For the text-containing cell, return its midpoint in [x, y] coordinate format. 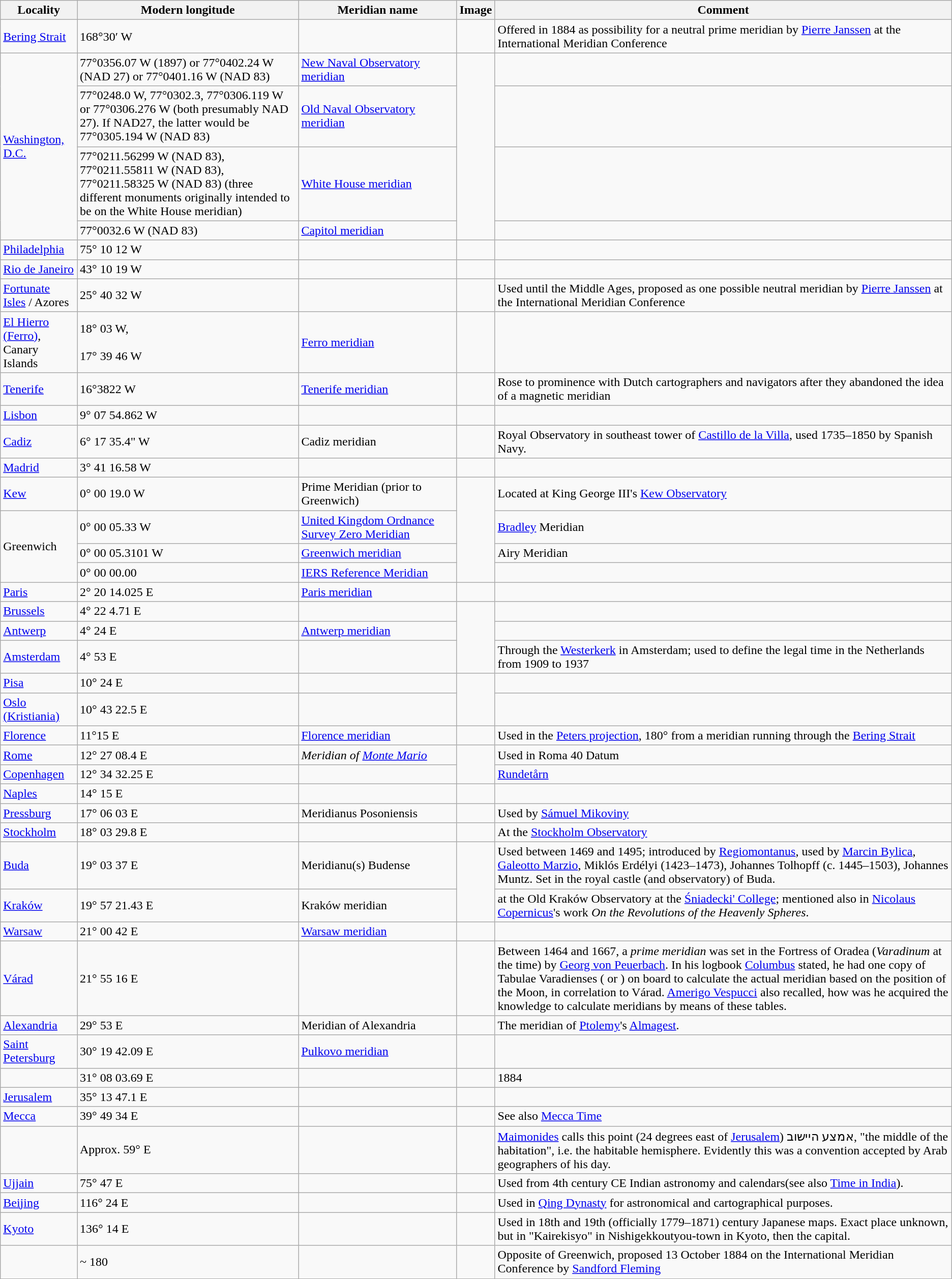
At the Stockholm Observatory [723, 832]
Saint Petersburg [39, 1052]
12° 27 08.4 E [188, 755]
Amsterdam [39, 657]
Used from 4th century CE Indian astronomy and calendars(see also Time in India). [723, 1183]
19° 57 21.43 E [188, 905]
Ujjain [39, 1183]
Paris meridian [377, 592]
43° 10 19 W [188, 269]
Cadiz [39, 441]
Pulkovo meridian [377, 1052]
77°0248.0 W, 77°0302.3, 77°0306.119 W or 77°0306.276 W (both presumably NAD 27). If NAD27, the latter would be 77°0305.194 W (NAD 83) [188, 116]
2° 20 14.025 E [188, 592]
Cadiz meridian [377, 441]
Pisa [39, 683]
Located at King George III's Kew Observatory [723, 494]
Comment [723, 10]
Greenwich meridian [377, 553]
Used in Roma 40 Datum [723, 755]
Used until the Middle Ages, proposed as one possible neutral meridian by Pierre Janssen at the International Meridian Conference [723, 295]
Rose to prominence with Dutch cartographers and navigators after they abandoned the idea of a magnetic meridian [723, 389]
Meridianu(s) Budense [377, 866]
Image [476, 10]
See also Mecca Time [723, 1116]
Rundetårn [723, 774]
Meridian of Monte Mario [377, 755]
39° 49 34 E [188, 1116]
Meridian name [377, 10]
Florence meridian [377, 735]
Beijing [39, 1203]
1884 [723, 1078]
Brussels [39, 611]
Paris [39, 592]
21° 55 16 E [188, 978]
Airy Meridian [723, 553]
~ 180 [188, 1262]
Rio de Janeiro [39, 269]
35° 13 47.1 E [188, 1097]
Warsaw meridian [377, 932]
25° 40 32 W [188, 295]
Through the Westerkerk in Amsterdam; used to define the legal time in the Netherlands from 1909 to 1937 [723, 657]
Old Naval Observatory meridian [377, 116]
Pressburg [39, 813]
9° 07 54.862 W [188, 415]
Greenwich [39, 546]
12° 34 32.25 E [188, 774]
0° 00 05.3101 W [188, 553]
White House meridian [377, 184]
116° 24 E [188, 1203]
Warsaw [39, 932]
18° 03 W, 17° 39 46 W [188, 342]
New Naval Observatory meridian [377, 69]
75° 47 E [188, 1183]
75° 10 12 W [188, 250]
11°15 E [188, 735]
10° 24 E [188, 683]
Offered in 1884 as possibility for a neutral prime meridian by Pierre Janssen at the International Meridian Conference [723, 37]
Rome [39, 755]
Antwerp meridian [377, 631]
United Kingdom Ordnance Survey Zero Meridian [377, 527]
Bradley Meridian [723, 527]
Kew [39, 494]
Naples [39, 793]
168°30′ W [188, 37]
136° 14 E [188, 1229]
Kraków meridian [377, 905]
Opposite of Greenwich, proposed 13 October 1884 on the International Meridian Conference by Sandford Fleming [723, 1262]
Used by Sámuel Mikoviny [723, 813]
Madrid [39, 468]
31° 08 03.69 E [188, 1078]
Kraków [39, 905]
Mecca [39, 1116]
Washington, D.C. [39, 146]
Lisbon [39, 415]
77°0032.6 W (NAD 83) [188, 230]
16°3822 W [188, 389]
Várad [39, 978]
Capitol meridian [377, 230]
Antwerp [39, 631]
Bering Strait [39, 37]
19° 03 37 E [188, 866]
Modern longitude [188, 10]
Meridian of Alexandria [377, 1025]
El Hierro (Ferro), Canary Islands [39, 342]
17° 06 03 E [188, 813]
4° 22 4.71 E [188, 611]
at the Old Kraków Observatory at the Śniadecki' College; mentioned also in Nicolaus Copernicus's work On the Revolutions of the Heavenly Spheres. [723, 905]
Alexandria [39, 1025]
Ferro meridian [377, 342]
Approx. 59° E [188, 1150]
Buda [39, 866]
0° 00 00.00 [188, 573]
The meridian of Ptolemy's Almagest. [723, 1025]
Copenhagen [39, 774]
Used in the Peters projection, 180° from a meridian running through the Bering Strait [723, 735]
3° 41 16.58 W [188, 468]
Fortunate Isles / Azores [39, 295]
Used in Qing Dynasty for astronomical and cartographical purposes. [723, 1203]
IERS Reference Meridian [377, 573]
29° 53 E [188, 1025]
Kyoto [39, 1229]
6° 17 35.4" W [188, 441]
Tenerife meridian [377, 389]
Locality [39, 10]
Prime Meridian (prior to Greenwich) [377, 494]
Florence [39, 735]
14° 15 E [188, 793]
Meridianus Posoniensis [377, 813]
0° 00 05.33 W [188, 527]
4° 53 E [188, 657]
10° 43 22.5 E [188, 709]
Jerusalem [39, 1097]
30° 19 42.09 E [188, 1052]
0° 00 19.0 W [188, 494]
4° 24 E [188, 631]
18° 03 29.8 E [188, 832]
Stockholm [39, 832]
77°0356.07 W (1897) or 77°0402.24 W (NAD 27) or 77°0401.16 W (NAD 83) [188, 69]
21° 00 42 E [188, 932]
Philadelphia [39, 250]
Royal Observatory in southeast tower of Castillo de la Villa, used 1735–1850 by Spanish Navy. [723, 441]
Tenerife [39, 389]
Oslo (Kristiania) [39, 709]
